Pinpoint the cell where the given text exists, returning its [X, Y] midpoint coordinate. 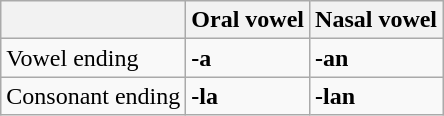
Nasal vowel [376, 20]
Consonant ending [94, 96]
-a [248, 58]
-lan [376, 96]
-an [376, 58]
-la [248, 96]
Vowel ending [94, 58]
Oral vowel [248, 20]
